Capture the cell that displays the provided text and extract its (x, y) central coordinate. 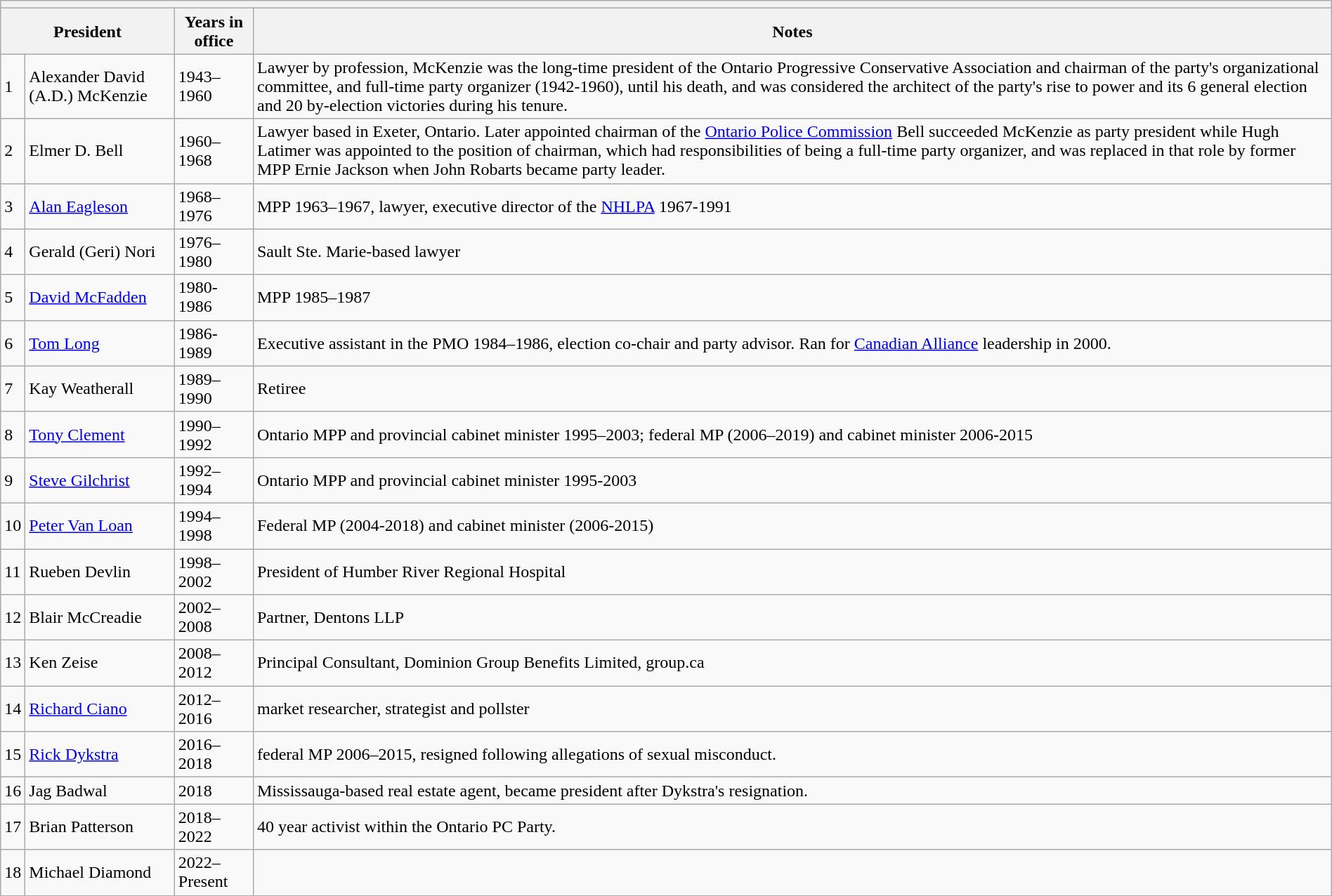
Alexander David (A.D.) McKenzie (100, 86)
5 (13, 298)
1943–1960 (214, 86)
2018–2022 (214, 827)
1960–1968 (214, 151)
Jag Badwal (100, 791)
federal MP 2006–2015, resigned following allegations of sexual misconduct. (792, 754)
Ontario MPP and provincial cabinet minister 1995–2003; federal MP (2006–2019) and cabinet minister 2006-2015 (792, 434)
2 (13, 151)
Mississauga-based real estate agent, became president after Dykstra's resignation. (792, 791)
18 (13, 872)
1980-1986 (214, 298)
Ken Zeise (100, 663)
8 (13, 434)
4 (13, 251)
Alan Eagleson (100, 206)
40 year activist within the Ontario PC Party. (792, 827)
MPP 1963–1967, lawyer, executive director of the NHLPA 1967-1991 (792, 206)
David McFadden (100, 298)
10 (13, 525)
15 (13, 754)
market researcher, strategist and pollster (792, 709)
Tom Long (100, 343)
3 (13, 206)
1 (13, 86)
6 (13, 343)
2008–2012 (214, 663)
11 (13, 572)
Kay Weatherall (100, 389)
14 (13, 709)
Sault Ste. Marie-based lawyer (792, 251)
2016–2018 (214, 754)
Ontario MPP and provincial cabinet minister 1995-2003 (792, 480)
2002–2008 (214, 618)
Executive assistant in the PMO 1984–1986, election co-chair and party advisor. Ran for Canadian Alliance leadership in 2000. (792, 343)
2022–Present (214, 872)
17 (13, 827)
Brian Patterson (100, 827)
Elmer D. Bell (100, 151)
1994–1998 (214, 525)
Principal Consultant, Dominion Group Benefits Limited, group.ca (792, 663)
MPP 1985–1987 (792, 298)
1990–1992 (214, 434)
Notes (792, 31)
2018 (214, 791)
Rick Dykstra (100, 754)
1986-1989 (214, 343)
1976–1980 (214, 251)
Gerald (Geri) Nori (100, 251)
1989–1990 (214, 389)
7 (13, 389)
12 (13, 618)
Blair McCreadie (100, 618)
16 (13, 791)
13 (13, 663)
Rueben Devlin (100, 572)
Peter Van Loan (100, 525)
Federal MP (2004-2018) and cabinet minister (2006-2015) (792, 525)
Partner, Dentons LLP (792, 618)
1968–1976 (214, 206)
Years in office (214, 31)
President of Humber River Regional Hospital (792, 572)
Michael Diamond (100, 872)
2012–2016 (214, 709)
1998–2002 (214, 572)
Tony Clement (100, 434)
1992–1994 (214, 480)
9 (13, 480)
Steve Gilchrist (100, 480)
President (88, 31)
Retiree (792, 389)
Richard Ciano (100, 709)
